Find where the given text appears and provide that cell's center as (X, Y) coordinate. 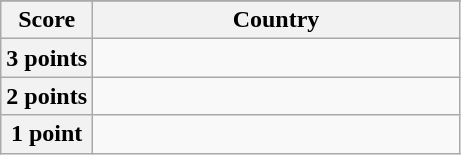
Score (47, 20)
Country (276, 20)
3 points (47, 58)
1 point (47, 134)
2 points (47, 96)
